For the text-containing cell, return its midpoint in (X, Y) coordinate format. 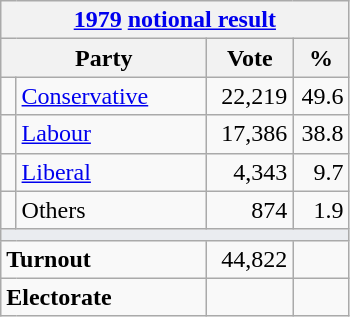
Liberal (112, 172)
Conservative (112, 96)
4,343 (250, 172)
1.9 (321, 210)
Others (112, 210)
Labour (112, 134)
874 (250, 210)
Party (104, 58)
22,219 (250, 96)
9.7 (321, 172)
38.8 (321, 134)
Electorate (104, 297)
44,822 (250, 259)
49.6 (321, 96)
1979 notional result (175, 20)
% (321, 58)
17,386 (250, 134)
Turnout (104, 259)
Vote (250, 58)
